From the cell containing the given text, extract its center point as (x, y) coordinate. 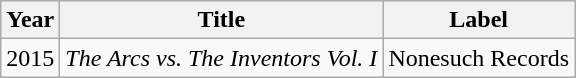
Nonesuch Records (479, 58)
2015 (30, 58)
The Arcs vs. The Inventors Vol. I (222, 58)
Year (30, 20)
Title (222, 20)
Label (479, 20)
